Output the [X, Y] coordinate of the center of the cell containing the given text.  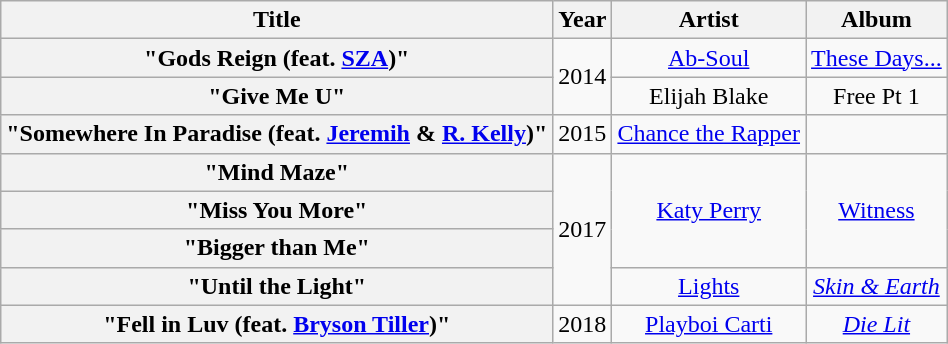
2017 [582, 229]
"Miss You More" [277, 210]
Year [582, 20]
Playboi Carti [709, 324]
"Gods Reign (feat. SZA)" [277, 58]
2018 [582, 324]
2015 [582, 134]
"Mind Maze" [277, 172]
Chance the Rapper [709, 134]
"Give Me U" [277, 96]
Elijah Blake [709, 96]
Title [277, 20]
"Fell in Luv (feat. Bryson Tiller)" [277, 324]
Free Pt 1 [877, 96]
Ab-Soul [709, 58]
Lights [709, 286]
Katy Perry [709, 210]
Album [877, 20]
Skin & Earth [877, 286]
Die Lit [877, 324]
"Bigger than Me" [277, 248]
These Days... [877, 58]
"Somewhere In Paradise (feat. Jeremih & R. Kelly)" [277, 134]
Artist [709, 20]
Witness [877, 210]
"Until the Light" [277, 286]
2014 [582, 77]
